From the cell containing the given text, extract its center point as [X, Y] coordinate. 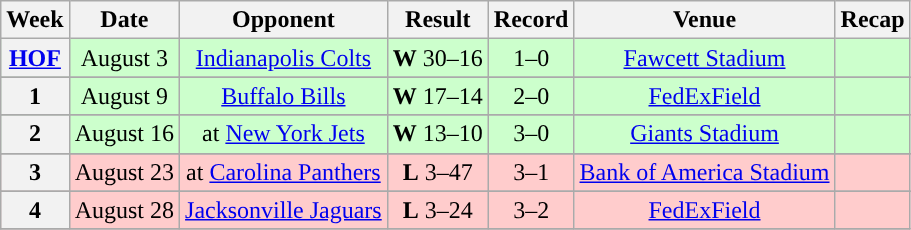
3–1 [531, 172]
Record [531, 20]
Venue [704, 20]
Recap [872, 20]
1 [35, 96]
August 23 [124, 172]
L 3–47 [438, 172]
Bank of America Stadium [704, 172]
Result [438, 20]
2 [35, 134]
L 3–24 [438, 210]
Week [35, 20]
at Carolina Panthers [284, 172]
Giants Stadium [704, 134]
Indianapolis Colts [284, 58]
3 [35, 172]
3–0 [531, 134]
W 30–16 [438, 58]
Jacksonville Jaguars [284, 210]
August 16 [124, 134]
W 17–14 [438, 96]
2–0 [531, 96]
at New York Jets [284, 134]
1–0 [531, 58]
Fawcett Stadium [704, 58]
HOF [35, 58]
4 [35, 210]
Date [124, 20]
August 9 [124, 96]
3–2 [531, 210]
August 3 [124, 58]
Opponent [284, 20]
August 28 [124, 210]
Buffalo Bills [284, 96]
W 13–10 [438, 134]
